Identify which cell holds the provided text, then report its [x, y] central coordinate. 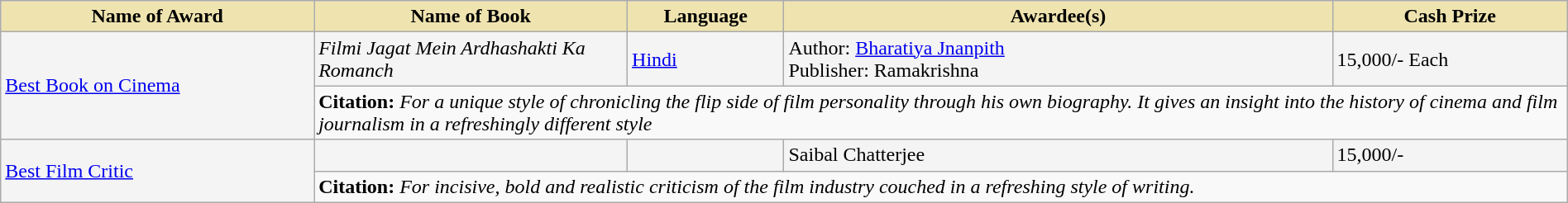
Hindi [706, 59]
Cash Prize [1450, 17]
Filmi Jagat Mein Ardhashakti Ka Romanch [471, 59]
Language [706, 17]
Saibal Chatterjee [1059, 155]
Awardee(s) [1059, 17]
Best Book on Cinema [157, 86]
Author: Bharatiya JnanpithPublisher: Ramakrishna [1059, 59]
15,000/- Each [1450, 59]
Best Film Critic [157, 171]
Name of Award [157, 17]
Citation: For incisive, bold and realistic criticism of the film industry couched in a refreshing style of writing. [941, 186]
15,000/- [1450, 155]
Name of Book [471, 17]
